Locate the cell with the specified text and output its (x, y) center coordinate. 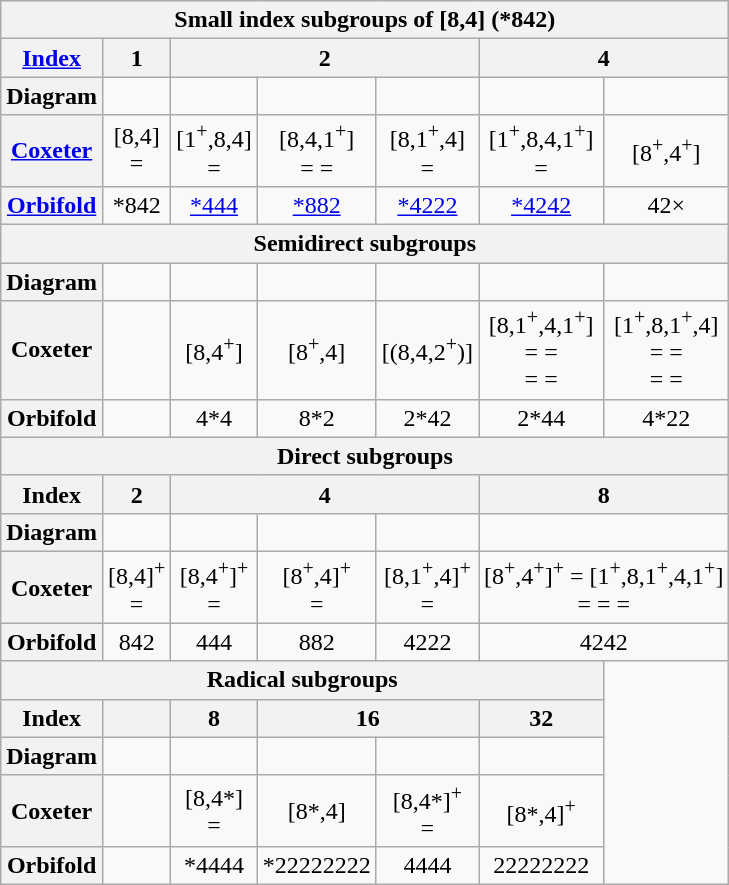
[8*,4]+ (542, 811)
4444 (427, 866)
2*44 (542, 418)
4222 (427, 642)
[1+,8,1+,4] = = = = (666, 350)
Small index subgroups of [8,4] (*842) (365, 20)
*444 (214, 205)
*882 (316, 205)
[8,4,1+] = = (316, 151)
[8,1+,4] = (427, 151)
1 (136, 58)
Semidirect subgroups (365, 244)
[1+,8,4] = (214, 151)
*22222222 (316, 866)
[8,4*] = (214, 811)
[8,1+,4]+ = (427, 587)
2*42 (427, 418)
[8,4+]+ = (214, 587)
[8,4+] (214, 350)
[8,4] = (136, 151)
4242 (604, 642)
22222222 (542, 866)
4*22 (666, 418)
Direct subgroups (365, 456)
42× (666, 205)
[8,4*]+ = (427, 811)
[8+,4] (316, 350)
444 (214, 642)
[8,4]+ = (136, 587)
Radical subgroups (302, 680)
4*4 (214, 418)
16 (368, 718)
[(8,4,2+)] (427, 350)
[8+,4]+ = (316, 587)
*842 (136, 205)
[8+,4+]+ = [1+,8,1+,4,1+] = = = (604, 587)
32 (542, 718)
882 (316, 642)
*4444 (214, 866)
*4242 (542, 205)
842 (136, 642)
[8+,4+] (666, 151)
*4222 (427, 205)
[8*,4] (316, 811)
[8,1+,4,1+] = = = = (542, 350)
8*2 (316, 418)
[1+,8,4,1+] = (542, 151)
